Detect which cell encompasses the target text, then output its [X, Y] center coordinate. 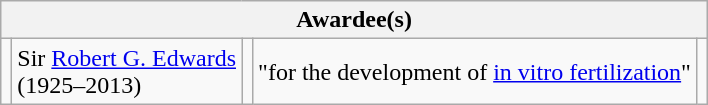
Awardee(s) [354, 20]
Sir Robert G. Edwards(1925–2013) [127, 72]
"for the development of in vitro fertilization" [475, 72]
